Determine the (X, Y) coordinate at the center of the cell enclosing the given text.  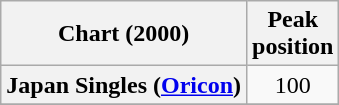
100 (293, 85)
Peakposition (293, 34)
Chart (2000) (124, 34)
Japan Singles (Oricon) (124, 85)
